For the text-containing cell, return its midpoint in [x, y] coordinate format. 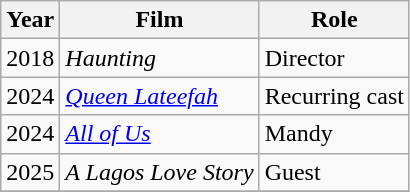
Film [160, 20]
Haunting [160, 58]
2025 [30, 172]
Queen Lateefah [160, 96]
Director [334, 58]
Role [334, 20]
Mandy [334, 134]
2018 [30, 58]
Recurring cast [334, 96]
A Lagos Love Story [160, 172]
Guest [334, 172]
Year [30, 20]
All of Us [160, 134]
